Scan for the cell matching the given text and deliver its (x, y) coordinate at center. 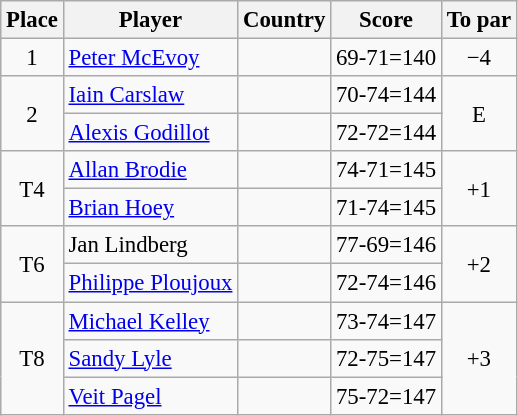
Iain Carslaw (150, 95)
Place (32, 20)
2 (32, 114)
71-74=145 (386, 208)
Score (386, 20)
Peter McEvoy (150, 58)
69-71=140 (386, 58)
Alexis Godillot (150, 133)
+1 (478, 188)
Brian Hoey (150, 208)
77-69=146 (386, 245)
72-72=144 (386, 133)
Veit Pagel (150, 396)
T6 (32, 264)
T8 (32, 358)
1 (32, 58)
73-74=147 (386, 321)
74-71=145 (386, 170)
Michael Kelley (150, 321)
Country (284, 20)
+3 (478, 358)
To par (478, 20)
Player (150, 20)
E (478, 114)
72-75=147 (386, 358)
Jan Lindberg (150, 245)
Allan Brodie (150, 170)
72-74=146 (386, 283)
Sandy Lyle (150, 358)
−4 (478, 58)
+2 (478, 264)
Philippe Ploujoux (150, 283)
T4 (32, 188)
70-74=144 (386, 95)
75-72=147 (386, 396)
